Search for the cell housing the specified text and yield its [x, y] center coordinate. 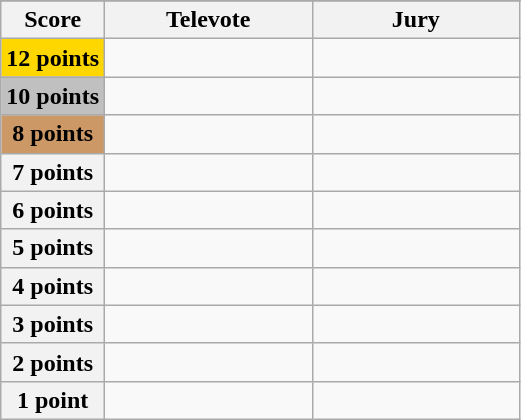
4 points [53, 286]
6 points [53, 210]
12 points [53, 58]
2 points [53, 362]
Jury [416, 20]
Score [53, 20]
Televote [209, 20]
3 points [53, 324]
8 points [53, 134]
10 points [53, 96]
7 points [53, 172]
1 point [53, 400]
5 points [53, 248]
